Locate the cell with the specified text and output its [X, Y] center coordinate. 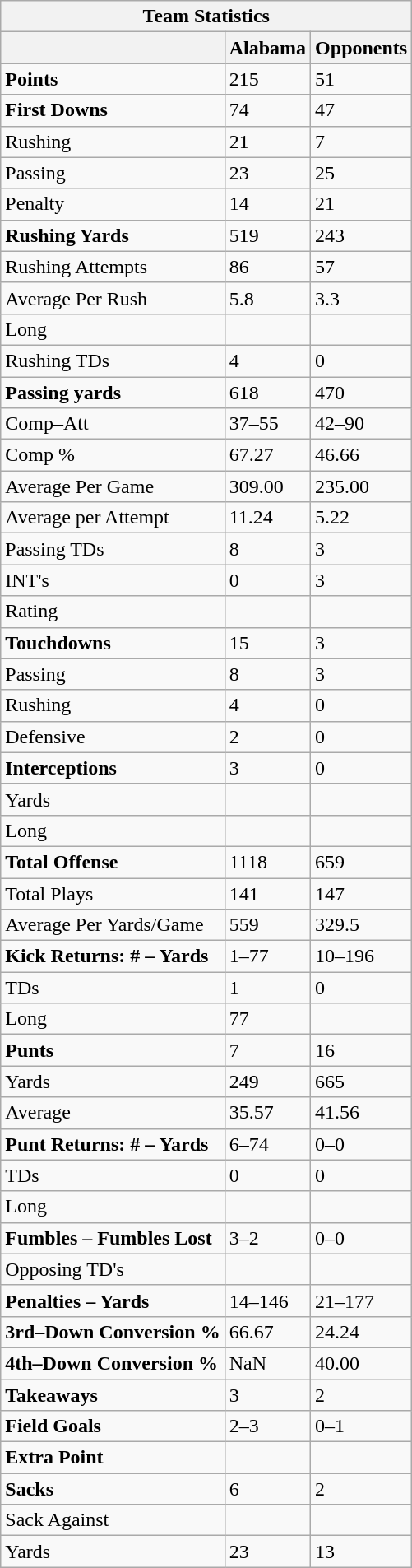
13 [362, 1552]
5.8 [267, 298]
Points [113, 79]
Comp–Att [113, 424]
Fumbles – Fumbles Lost [113, 1238]
24.24 [362, 1332]
51 [362, 79]
57 [362, 267]
Extra Point [113, 1458]
47 [362, 110]
2–3 [267, 1426]
3rd–Down Conversion % [113, 1332]
NaN [267, 1363]
141 [267, 893]
Rushing Attempts [113, 267]
Rushing TDs [113, 361]
14–146 [267, 1300]
Rushing Yards [113, 235]
Interceptions [113, 768]
42–90 [362, 424]
3–2 [267, 1238]
66.67 [267, 1332]
First Downs [113, 110]
329.5 [362, 925]
147 [362, 893]
470 [362, 393]
5.22 [362, 518]
Punt Returns: # – Yards [113, 1144]
3.3 [362, 298]
Total Offense [113, 862]
Comp % [113, 455]
77 [267, 1019]
0–1 [362, 1426]
10–196 [362, 956]
Total Plays [113, 893]
25 [362, 173]
15 [267, 643]
16 [362, 1050]
74 [267, 110]
Penalties – Yards [113, 1300]
Average Per Yards/Game [113, 925]
235.00 [362, 486]
4th–Down Conversion % [113, 1363]
249 [267, 1082]
INT's [113, 580]
618 [267, 393]
519 [267, 235]
1 [267, 988]
40.00 [362, 1363]
243 [362, 235]
Opposing TD's [113, 1269]
Sack Against [113, 1520]
Touchdowns [113, 643]
Passing TDs [113, 549]
6–74 [267, 1144]
559 [267, 925]
Team Statistics [206, 16]
Average Per Game [113, 486]
215 [267, 79]
Defensive [113, 737]
21–177 [362, 1300]
Alabama [267, 48]
1–77 [267, 956]
Average Per Rush [113, 298]
Passing yards [113, 393]
Rating [113, 612]
Punts [113, 1050]
Average [113, 1113]
41.56 [362, 1113]
Opponents [362, 48]
37–55 [267, 424]
35.57 [267, 1113]
46.66 [362, 455]
67.27 [267, 455]
14 [267, 204]
665 [362, 1082]
Field Goals [113, 1426]
Sacks [113, 1489]
Penalty [113, 204]
309.00 [267, 486]
6 [267, 1489]
Kick Returns: # – Yards [113, 956]
Average per Attempt [113, 518]
86 [267, 267]
659 [362, 862]
11.24 [267, 518]
Takeaways [113, 1395]
1118 [267, 862]
